Pinpoint the cell where the given text exists, returning its (x, y) midpoint coordinate. 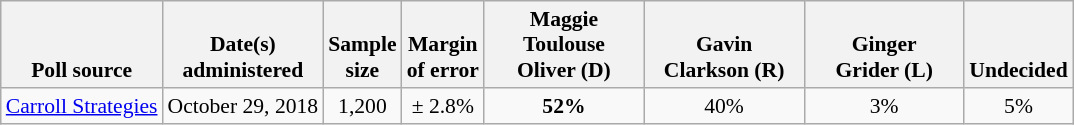
1,200 (362, 106)
± 2.8% (443, 106)
40% (724, 106)
GingerGrider (L) (884, 44)
5% (1018, 106)
October 29, 2018 (244, 106)
Poll source (82, 44)
Carroll Strategies (82, 106)
Samplesize (362, 44)
GavinClarkson (R) (724, 44)
Date(s)administered (244, 44)
3% (884, 106)
Maggie ToulouseOliver (D) (564, 44)
52% (564, 106)
Marginof error (443, 44)
Undecided (1018, 44)
